Extract the [x, y] coordinate from the center of the cell holding the provided text.  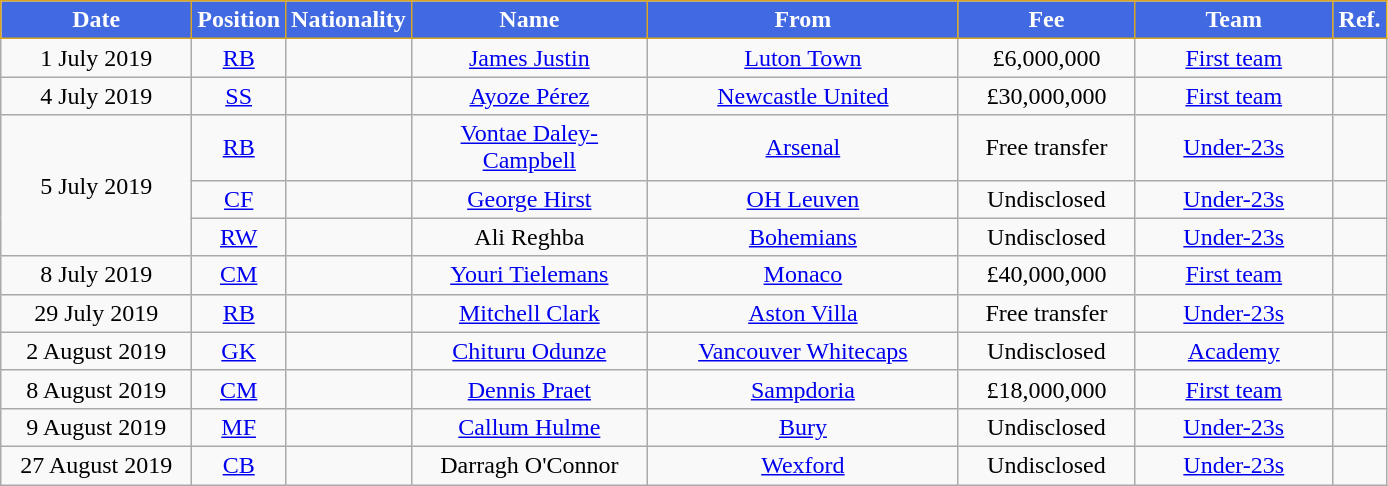
8 August 2019 [96, 389]
Date [96, 20]
Position [239, 20]
Sampdoria [802, 389]
9 August 2019 [96, 427]
1 July 2019 [96, 58]
Name [529, 20]
Ali Reghba [529, 237]
Bury [802, 427]
Ref. [1360, 20]
Aston Villa [802, 313]
CF [239, 199]
George Hirst [529, 199]
29 July 2019 [96, 313]
Dennis Praet [529, 389]
CB [239, 465]
Bohemians [802, 237]
OH Leuven [802, 199]
Vontae Daley-Campbell [529, 148]
From [802, 20]
Darragh O'Connor [529, 465]
8 July 2019 [96, 275]
GK [239, 351]
2 August 2019 [96, 351]
Fee [1046, 20]
SS [239, 96]
Callum Hulme [529, 427]
27 August 2019 [96, 465]
Wexford [802, 465]
Newcastle United [802, 96]
Ayoze Pérez [529, 96]
Vancouver Whitecaps [802, 351]
MF [239, 427]
James Justin [529, 58]
5 July 2019 [96, 186]
Youri Tielemans [529, 275]
Luton Town [802, 58]
Monaco [802, 275]
RW [239, 237]
£6,000,000 [1046, 58]
£40,000,000 [1046, 275]
£18,000,000 [1046, 389]
Arsenal [802, 148]
Chituru Odunze [529, 351]
Nationality [349, 20]
4 July 2019 [96, 96]
Academy [1234, 351]
£30,000,000 [1046, 96]
Mitchell Clark [529, 313]
Team [1234, 20]
